Return the (X, Y) coordinate for the center point of the cell that contains the specified text.  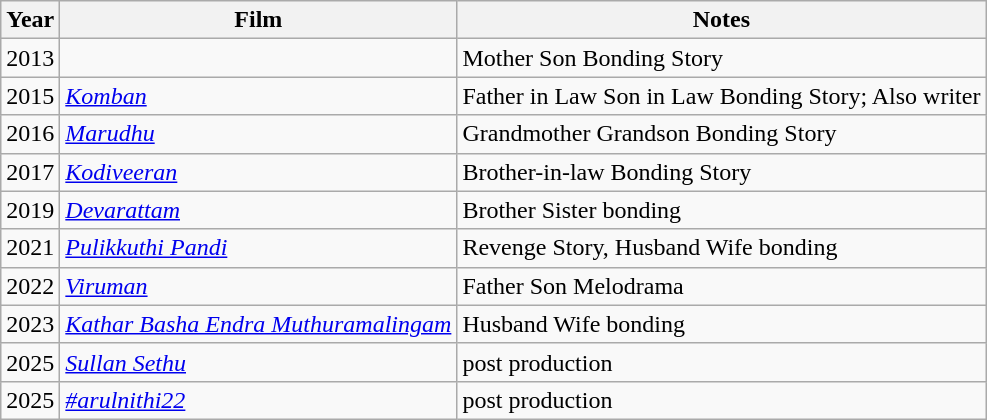
Revenge Story, Husband Wife bonding (722, 248)
Kodiveeran (258, 172)
Notes (722, 20)
Marudhu (258, 134)
Devarattam (258, 210)
2019 (30, 210)
Year (30, 20)
Sullan Sethu (258, 362)
2022 (30, 286)
Komban (258, 96)
Father in Law Son in Law Bonding Story; Also writer (722, 96)
2016 (30, 134)
#arulnithi22 (258, 400)
Father Son Melodrama (722, 286)
Grandmother Grandson Bonding Story (722, 134)
2015 (30, 96)
2023 (30, 324)
Brother Sister bonding (722, 210)
2017 (30, 172)
Viruman (258, 286)
Brother-in-law Bonding Story (722, 172)
Husband Wife bonding (722, 324)
Pulikkuthi Pandi (258, 248)
Kathar Basha Endra Muthuramalingam (258, 324)
Film (258, 20)
2021 (30, 248)
Mother Son Bonding Story (722, 58)
2013 (30, 58)
